Search for the cell housing the specified text and yield its [X, Y] center coordinate. 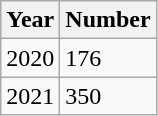
350 [108, 96]
Year [30, 20]
2020 [30, 58]
Number [108, 20]
176 [108, 58]
2021 [30, 96]
